Search for the cell housing the specified text and yield its [X, Y] center coordinate. 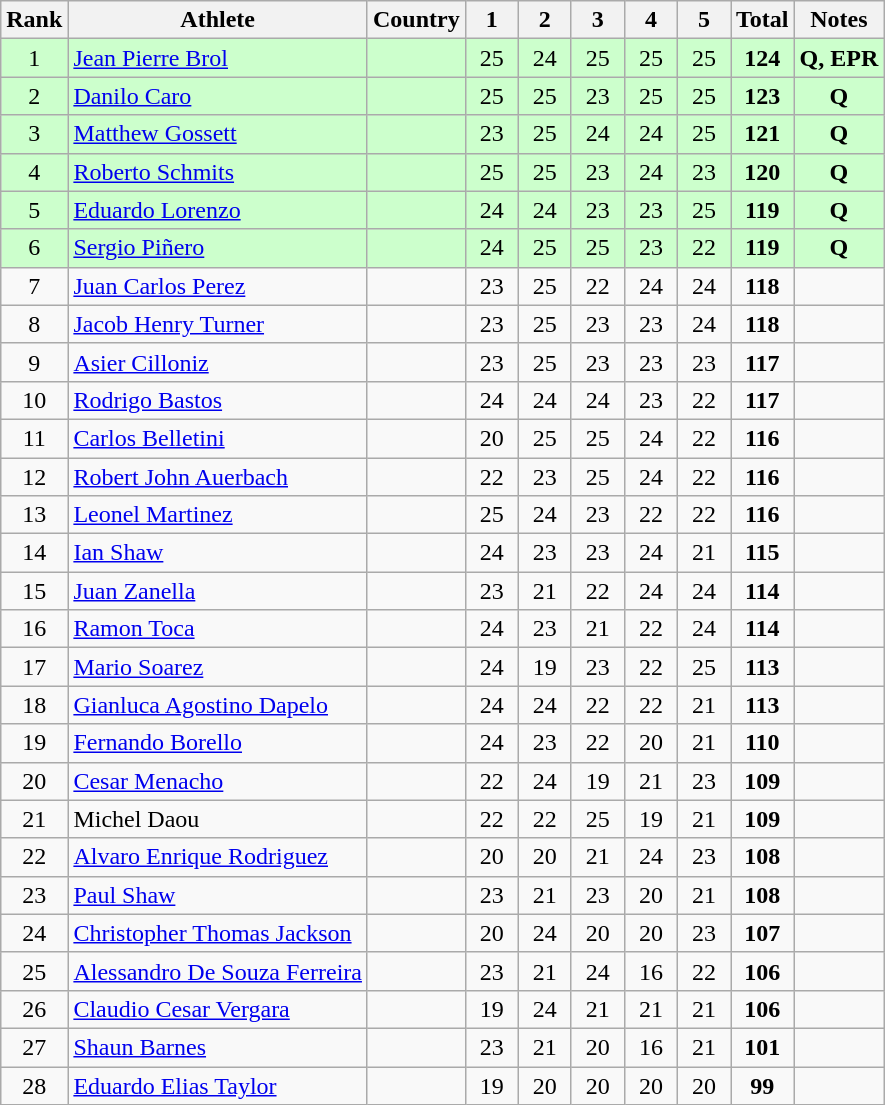
Jacob Henry Turner [218, 324]
110 [763, 743]
Country [416, 20]
28 [34, 1085]
Eduardo Lorenzo [218, 210]
27 [34, 1047]
6 [34, 248]
12 [34, 477]
Fernando Borello [218, 743]
99 [763, 1085]
Michel Daou [218, 819]
Carlos Belletini [218, 438]
Gianluca Agostino Dapelo [218, 705]
26 [34, 1009]
Q, EPR [839, 58]
Cesar Menacho [218, 781]
18 [34, 705]
101 [763, 1047]
Notes [839, 20]
Robert John Auerbach [218, 477]
13 [34, 515]
Paul Shaw [218, 895]
Asier Cilloniz [218, 362]
120 [763, 172]
Alessandro De Souza Ferreira [218, 971]
14 [34, 553]
Total [763, 20]
107 [763, 933]
Juan Carlos Perez [218, 286]
Sergio Piñero [218, 248]
Ian Shaw [218, 553]
Danilo Caro [218, 96]
Eduardo Elias Taylor [218, 1085]
11 [34, 438]
Athlete [218, 20]
Ramon Toca [218, 629]
7 [34, 286]
Matthew Gossett [218, 134]
Shaun Barnes [218, 1047]
8 [34, 324]
17 [34, 667]
Mario Soarez [218, 667]
Christopher Thomas Jackson [218, 933]
121 [763, 134]
Roberto Schmits [218, 172]
Leonel Martinez [218, 515]
123 [763, 96]
Rank [34, 20]
Rodrigo Bastos [218, 400]
Alvaro Enrique Rodriguez [218, 857]
15 [34, 591]
Jean Pierre Brol [218, 58]
Claudio Cesar Vergara [218, 1009]
9 [34, 362]
Juan Zanella [218, 591]
124 [763, 58]
10 [34, 400]
115 [763, 553]
